Scan for the cell matching the given text and deliver its (X, Y) coordinate at center. 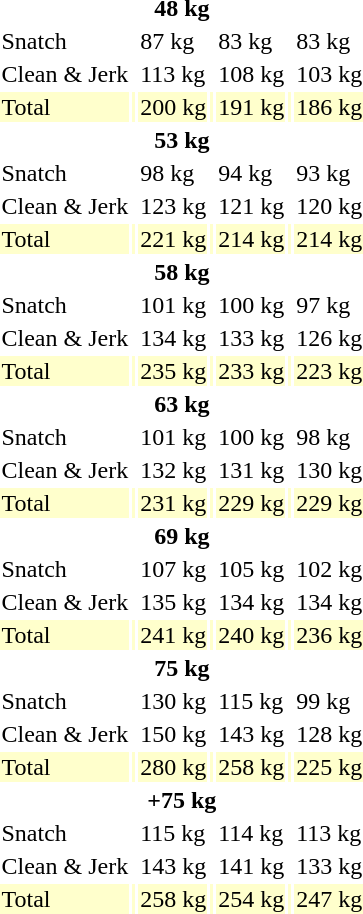
150 kg (174, 734)
240 kg (252, 635)
221 kg (174, 239)
108 kg (252, 74)
94 kg (252, 173)
123 kg (174, 206)
135 kg (174, 602)
133 kg (252, 338)
98 kg (174, 173)
229 kg (252, 503)
130 kg (174, 701)
200 kg (174, 107)
105 kg (252, 569)
83 kg (252, 41)
141 kg (252, 866)
214 kg (252, 239)
87 kg (174, 41)
280 kg (174, 767)
191 kg (252, 107)
231 kg (174, 503)
113 kg (174, 74)
254 kg (252, 899)
241 kg (174, 635)
121 kg (252, 206)
132 kg (174, 470)
233 kg (252, 371)
107 kg (174, 569)
114 kg (252, 833)
235 kg (174, 371)
131 kg (252, 470)
